Scan for the cell matching the given text and deliver its [X, Y] coordinate at center. 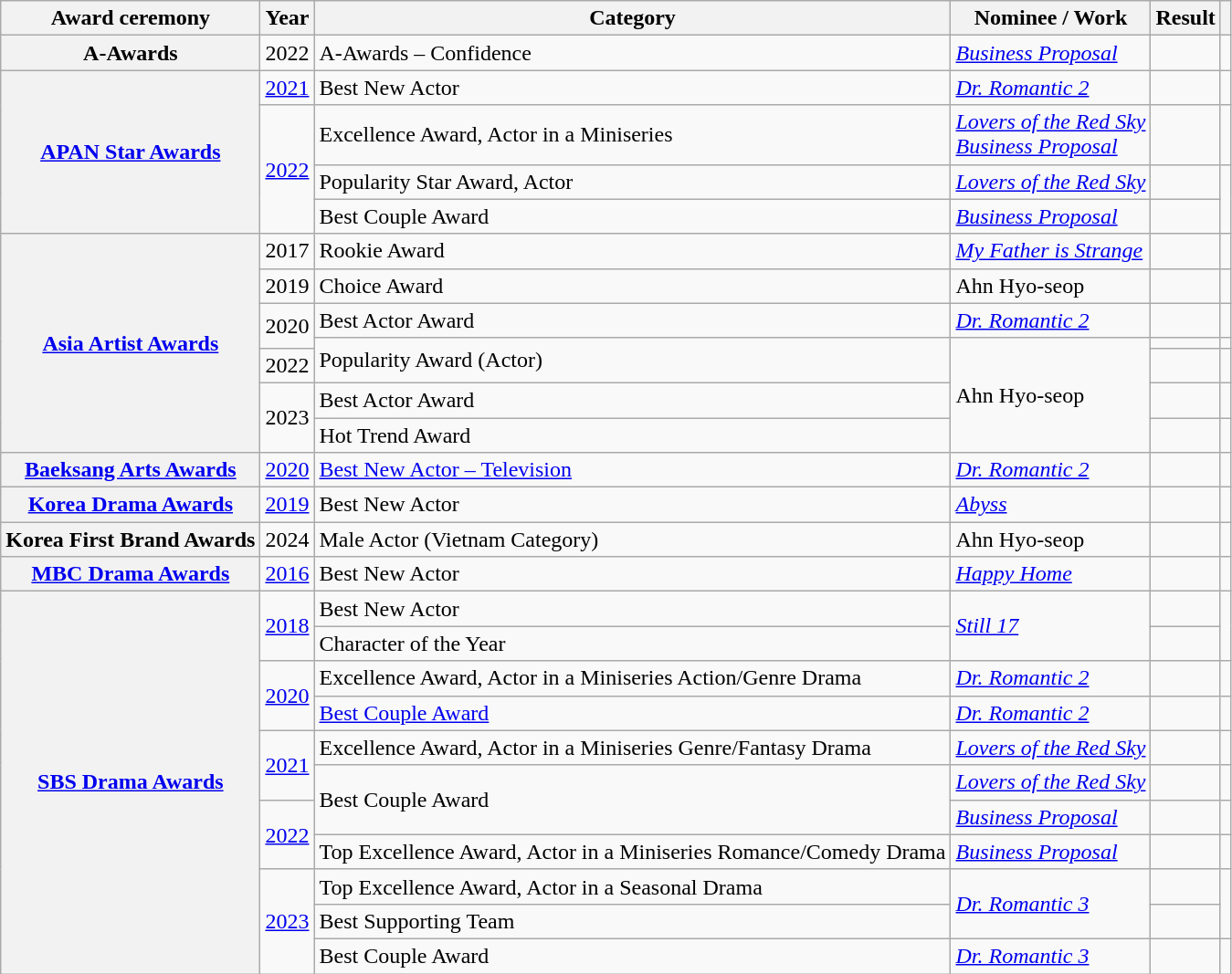
Award ceremony [131, 18]
Male Actor (Vietnam Category) [632, 539]
Top Excellence Award, Actor in a Seasonal Drama [632, 886]
2018 [287, 626]
2024 [287, 539]
Excellence Award, Actor in a Miniseries Action/Genre Drama [632, 678]
A-Awards – Confidence [632, 53]
Korea First Brand Awards [131, 539]
A-Awards [131, 53]
My Father is Strange [1050, 251]
Korea Drama Awards [131, 505]
Best Supporting Team [632, 921]
Nominee / Work [1050, 18]
Excellence Award, Actor in a Miniseries Genre/Fantasy Drama [632, 748]
Choice Award [632, 286]
2017 [287, 251]
SBS Drama Awards [131, 783]
Happy Home [1050, 574]
2016 [287, 574]
Baeksang Arts Awards [131, 470]
Result [1185, 18]
Top Excellence Award, Actor in a Miniseries Romance/Comedy Drama [632, 852]
Popularity Award (Actor) [632, 360]
Excellence Award, Actor in a Miniseries [632, 135]
Best New Actor – Television [632, 470]
Asia Artist Awards [131, 343]
Lovers of the Red SkyBusiness Proposal [1050, 135]
APAN Star Awards [131, 152]
MBC Drama Awards [131, 574]
Popularity Star Award, Actor [632, 182]
Abyss [1050, 505]
Character of the Year [632, 644]
Hot Trend Award [632, 435]
Rookie Award [632, 251]
Category [632, 18]
Year [287, 18]
Still 17 [1050, 626]
